Locate the cell with the specified text and output its [x, y] center coordinate. 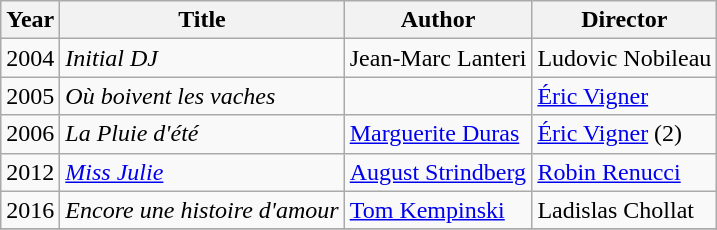
Jean-Marc Lanteri [438, 58]
Marguerite Duras [438, 134]
Miss Julie [202, 172]
Ludovic Nobileau [624, 58]
2012 [30, 172]
Robin Renucci [624, 172]
Author [438, 20]
August Strindberg [438, 172]
2004 [30, 58]
2006 [30, 134]
Ladislas Chollat [624, 210]
Éric Vigner [624, 96]
2005 [30, 96]
Tom Kempinski [438, 210]
Encore une histoire d'amour [202, 210]
Où boivent les vaches [202, 96]
Initial DJ [202, 58]
Title [202, 20]
Director [624, 20]
Year [30, 20]
La Pluie d'été [202, 134]
2016 [30, 210]
Éric Vigner (2) [624, 134]
